Pinpoint the cell where the given text exists, returning its (x, y) midpoint coordinate. 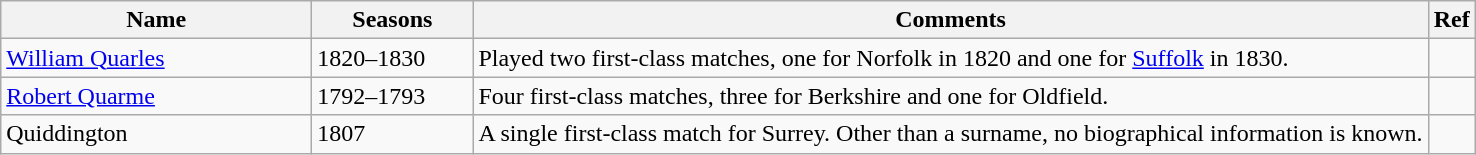
Robert Quarme (156, 96)
A single first-class match for Surrey. Other than a surname, no biographical information is known. (950, 134)
William Quarles (156, 58)
Played two first-class matches, one for Norfolk in 1820 and one for Suffolk in 1830. (950, 58)
Quiddington (156, 134)
Name (156, 20)
Seasons (392, 20)
1792–1793 (392, 96)
Comments (950, 20)
Four first-class matches, three for Berkshire and one for Oldfield. (950, 96)
Ref (1452, 20)
1820–1830 (392, 58)
1807 (392, 134)
